Find where the given text appears and provide that cell's center as (X, Y) coordinate. 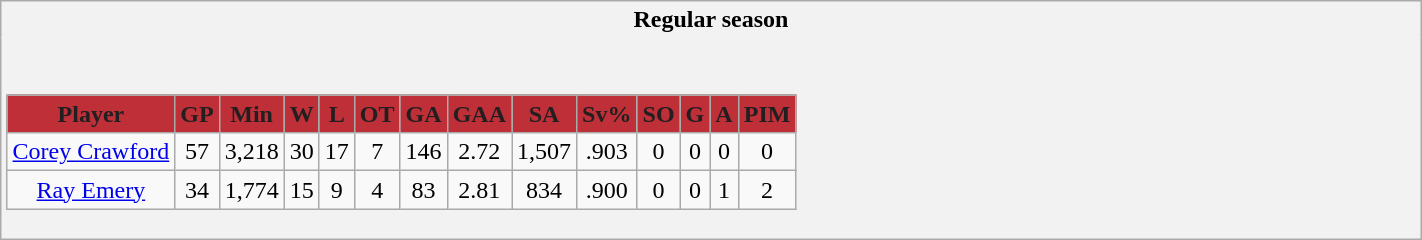
146 (424, 152)
2.72 (479, 152)
Regular season (711, 20)
SA (544, 114)
834 (544, 190)
9 (336, 190)
GP (197, 114)
17 (336, 152)
83 (424, 190)
OT (377, 114)
SO (658, 114)
4 (377, 190)
Corey Crawford (91, 152)
1,774 (252, 190)
GA (424, 114)
57 (197, 152)
3,218 (252, 152)
7 (377, 152)
.903 (607, 152)
2 (767, 190)
30 (302, 152)
Sv% (607, 114)
W (302, 114)
1,507 (544, 152)
L (336, 114)
2.81 (479, 190)
Ray Emery (91, 190)
1 (724, 190)
PIM (767, 114)
Min (252, 114)
Player (91, 114)
.900 (607, 190)
A (724, 114)
GAA (479, 114)
15 (302, 190)
34 (197, 190)
G (695, 114)
